For the text-containing cell, return its midpoint in [x, y] coordinate format. 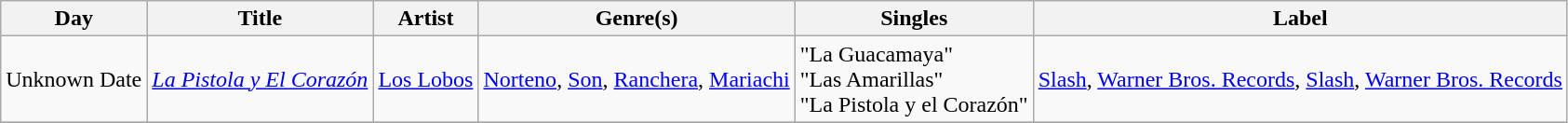
Day [74, 19]
Unknown Date [74, 79]
Norteno, Son, Ranchera, Mariachi [637, 79]
La Pistola y El Corazón [261, 79]
Title [261, 19]
Label [1300, 19]
Los Lobos [426, 79]
Artist [426, 19]
Genre(s) [637, 19]
Singles [914, 19]
"La Guacamaya""Las Amarillas""La Pistola y el Corazón" [914, 79]
Slash, Warner Bros. Records, Slash, Warner Bros. Records [1300, 79]
